Output the (X, Y) coordinate of the center of the cell containing the given text.  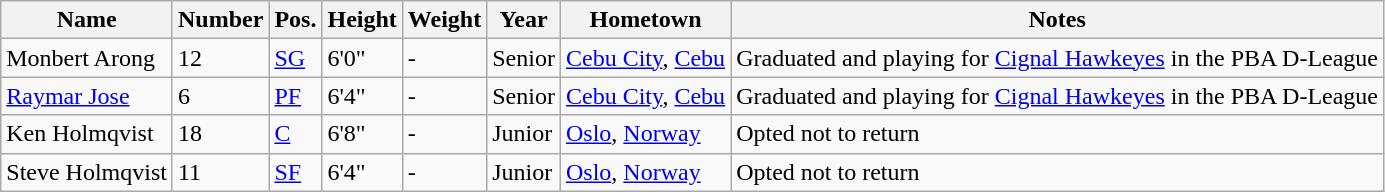
SG (296, 58)
6 (220, 96)
Steve Holmqvist (87, 172)
PF (296, 96)
Monbert Arong (87, 58)
SF (296, 172)
Height (362, 20)
11 (220, 172)
Year (524, 20)
Name (87, 20)
Weight (444, 20)
Pos. (296, 20)
6'8" (362, 134)
Ken Holmqvist (87, 134)
Number (220, 20)
Raymar Jose (87, 96)
Hometown (645, 20)
6'0" (362, 58)
12 (220, 58)
18 (220, 134)
C (296, 134)
Notes (1058, 20)
